Locate the cell with the specified text and output its (X, Y) center coordinate. 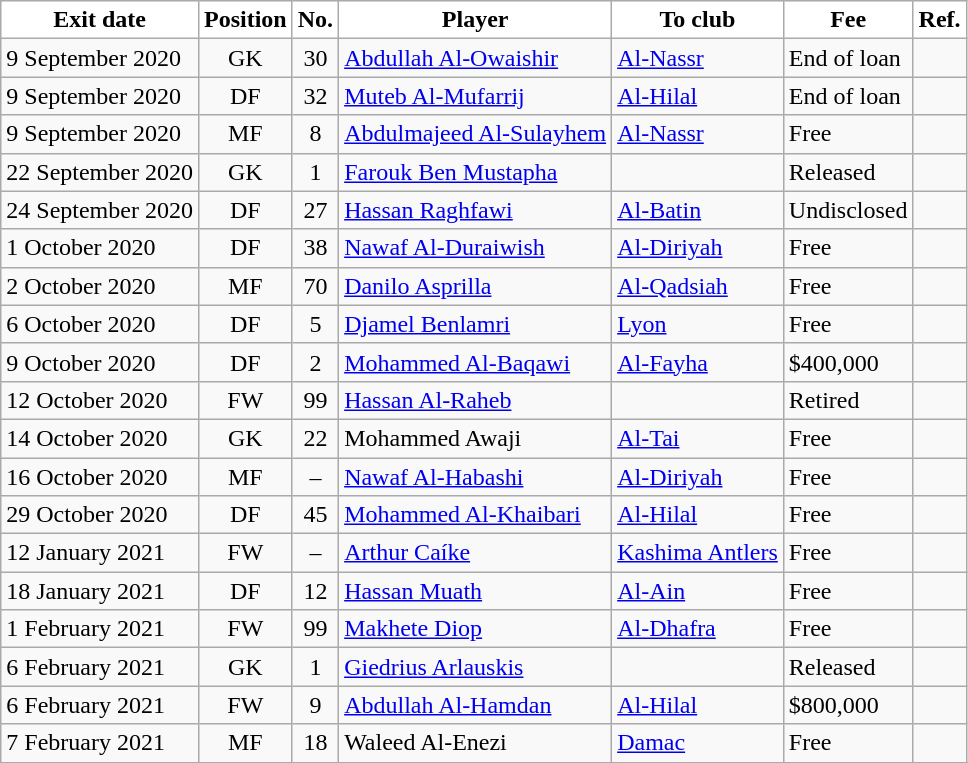
8 (315, 134)
Nawaf Al-Habashi (476, 477)
Abdullah Al-Hamdan (476, 705)
Retired (848, 400)
1 October 2020 (100, 248)
Nawaf Al-Duraiwish (476, 248)
Mohammed Al-Baqawi (476, 362)
Position (245, 20)
70 (315, 286)
18 (315, 743)
Exit date (100, 20)
29 October 2020 (100, 515)
32 (315, 96)
Lyon (698, 324)
1 February 2021 (100, 629)
6 October 2020 (100, 324)
Al-Dhafra (698, 629)
9 October 2020 (100, 362)
16 October 2020 (100, 477)
5 (315, 324)
38 (315, 248)
12 October 2020 (100, 400)
No. (315, 20)
Al-Qadsiah (698, 286)
22 (315, 438)
Danilo Asprilla (476, 286)
Giedrius Arlauskis (476, 667)
12 (315, 591)
Arthur Caíke (476, 553)
14 October 2020 (100, 438)
12 January 2021 (100, 553)
Al-Tai (698, 438)
Farouk Ben Mustapha (476, 172)
30 (315, 58)
Undisclosed (848, 210)
To club (698, 20)
Al-Batin (698, 210)
2 (315, 362)
Player (476, 20)
2 October 2020 (100, 286)
Damac (698, 743)
Kashima Antlers (698, 553)
Abdulmajeed Al-Sulayhem (476, 134)
Al-Ain (698, 591)
Hassan Al-Raheb (476, 400)
27 (315, 210)
$800,000 (848, 705)
Mohammed Al-Khaibari (476, 515)
Waleed Al-Enezi (476, 743)
18 January 2021 (100, 591)
Hassan Muath (476, 591)
45 (315, 515)
Fee (848, 20)
24 September 2020 (100, 210)
Muteb Al-Mufarrij (476, 96)
$400,000 (848, 362)
Abdullah Al-Owaishir (476, 58)
Al-Fayha (698, 362)
Ref. (940, 20)
Mohammed Awaji (476, 438)
22 September 2020 (100, 172)
Djamel Benlamri (476, 324)
9 (315, 705)
7 February 2021 (100, 743)
Makhete Diop (476, 629)
Hassan Raghfawi (476, 210)
